Locate the cell with the specified text and output its (x, y) center coordinate. 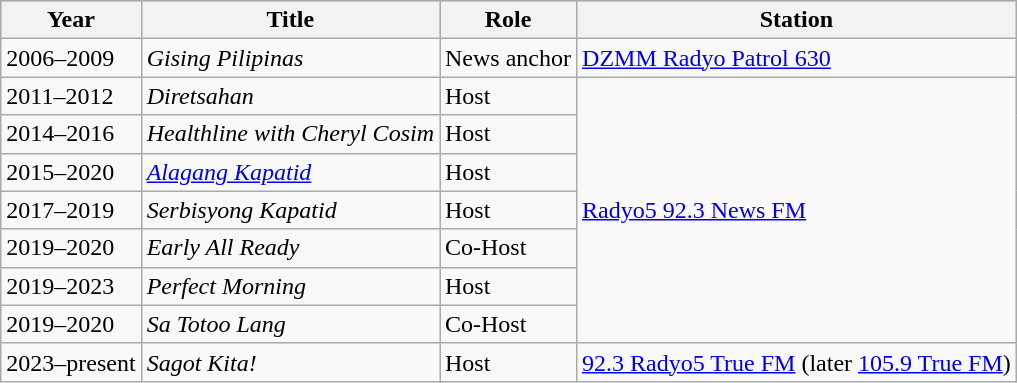
2015–2020 (71, 172)
2011–2012 (71, 96)
Gising Pilipinas (290, 58)
2019–2023 (71, 286)
Year (71, 20)
Serbisyong Kapatid (290, 210)
DZMM Radyo Patrol 630 (797, 58)
Sa Totoo Lang (290, 324)
Perfect Morning (290, 286)
2006–2009 (71, 58)
Sagot Kita! (290, 362)
Role (508, 20)
News anchor (508, 58)
Early All Ready (290, 248)
2023–present (71, 362)
2017–2019 (71, 210)
Healthline with Cheryl Cosim (290, 134)
Alagang Kapatid (290, 172)
2014–2016 (71, 134)
92.3 Radyo5 True FM (later 105.9 True FM) (797, 362)
Diretsahan (290, 96)
Radyo5 92.3 News FM (797, 210)
Title (290, 20)
Station (797, 20)
